From the cell containing the given text, extract its center point as [X, Y] coordinate. 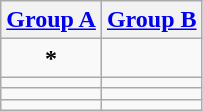
Group A [52, 20]
* [52, 58]
Group B [152, 20]
